Find where the given text appears and provide that cell's center as [x, y] coordinate. 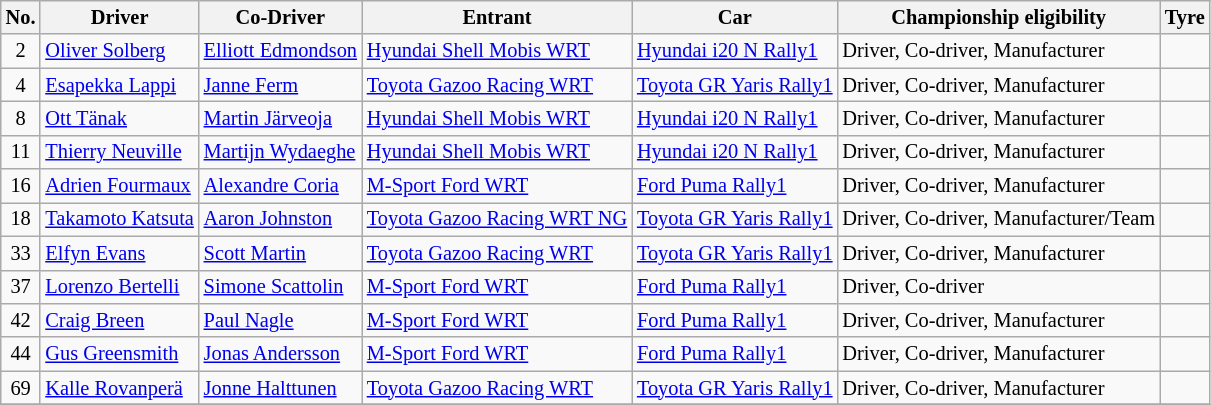
Simone Scattolin [280, 287]
Elliott Edmondson [280, 51]
Driver, Co-driver, Manufacturer/Team [998, 219]
Scott Martin [280, 253]
4 [21, 85]
Oliver Solberg [119, 51]
69 [21, 388]
Elfyn Evans [119, 253]
Martijn Wydaeghe [280, 152]
No. [21, 17]
Alexandre Coria [280, 186]
11 [21, 152]
18 [21, 219]
Kalle Rovanperä [119, 388]
44 [21, 354]
Entrant [497, 17]
2 [21, 51]
Esapekka Lappi [119, 85]
Toyota Gazoo Racing WRT NG [497, 219]
37 [21, 287]
Janne Ferm [280, 85]
Championship eligibility [998, 17]
Jonas Andersson [280, 354]
Craig Breen [119, 320]
33 [21, 253]
Ott Tänak [119, 118]
Aaron Johnston [280, 219]
16 [21, 186]
Gus Greensmith [119, 354]
Adrien Fourmaux [119, 186]
Tyre [1185, 17]
Takamoto Katsuta [119, 219]
42 [21, 320]
Jonne Halttunen [280, 388]
Driver, Co-driver [998, 287]
Thierry Neuville [119, 152]
8 [21, 118]
Martin Järveoja [280, 118]
Car [734, 17]
Co-Driver [280, 17]
Paul Nagle [280, 320]
Lorenzo Bertelli [119, 287]
Driver [119, 17]
